Return (x, y) of the center of cell containing provided text 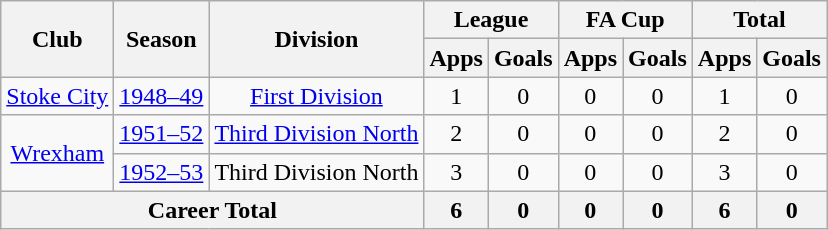
League (491, 20)
First Division (316, 96)
Total (759, 20)
Wrexham (58, 153)
Career Total (212, 210)
Season (162, 39)
FA Cup (625, 20)
Division (316, 39)
1952–53 (162, 172)
Club (58, 39)
1948–49 (162, 96)
Stoke City (58, 96)
1951–52 (162, 134)
